Provide the (x, y) coordinate of the cell's center where the given text is located.  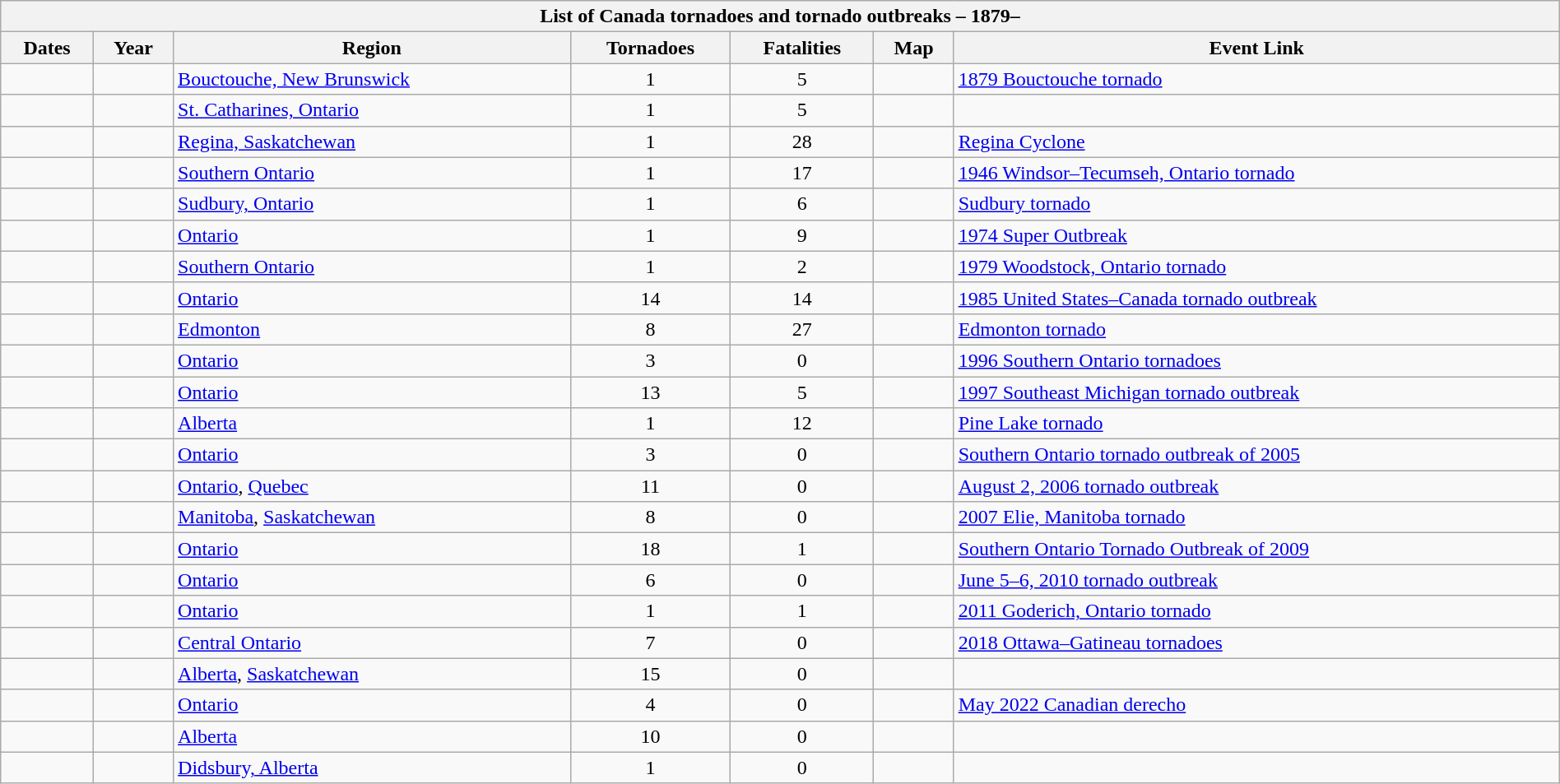
Region (372, 48)
Southern Ontario Tornado Outbreak of 2009 (1256, 549)
2011 Goderich, Ontario tornado (1256, 611)
11 (650, 486)
Ontario, Quebec (372, 486)
St. Catharines, Ontario (372, 110)
Event Link (1256, 48)
Edmonton tornado (1256, 329)
Dates (48, 48)
1974 Super Outbreak (1256, 235)
1996 Southern Ontario tornadoes (1256, 360)
12 (802, 424)
Bouctouche, New Brunswick (372, 79)
Southern Ontario tornado outbreak of 2005 (1256, 455)
13 (650, 392)
1879 Bouctouche tornado (1256, 79)
15 (650, 674)
Alberta, Saskatchewan (372, 674)
Year (133, 48)
2 (802, 267)
Pine Lake tornado (1256, 424)
Manitoba, Saskatchewan (372, 517)
7 (650, 643)
17 (802, 173)
9 (802, 235)
1979 Woodstock, Ontario tornado (1256, 267)
Regina Cyclone (1256, 141)
Sudbury tornado (1256, 204)
Sudbury, Ontario (372, 204)
Regina, Saskatchewan (372, 141)
June 5–6, 2010 tornado outbreak (1256, 580)
May 2022 Canadian derecho (1256, 705)
27 (802, 329)
Map (913, 48)
28 (802, 141)
Didsbury, Alberta (372, 768)
18 (650, 549)
4 (650, 705)
August 2, 2006 tornado outbreak (1256, 486)
Edmonton (372, 329)
List of Canada tornadoes and tornado outbreaks – 1879– (780, 16)
2018 Ottawa–Gatineau tornadoes (1256, 643)
Fatalities (802, 48)
1997 Southeast Michigan tornado outbreak (1256, 392)
1985 United States–Canada tornado outbreak (1256, 298)
10 (650, 736)
Tornadoes (650, 48)
2007 Elie, Manitoba tornado (1256, 517)
Central Ontario (372, 643)
1946 Windsor–Tecumseh, Ontario tornado (1256, 173)
